Pinpoint the cell where the given text exists, returning its [x, y] midpoint coordinate. 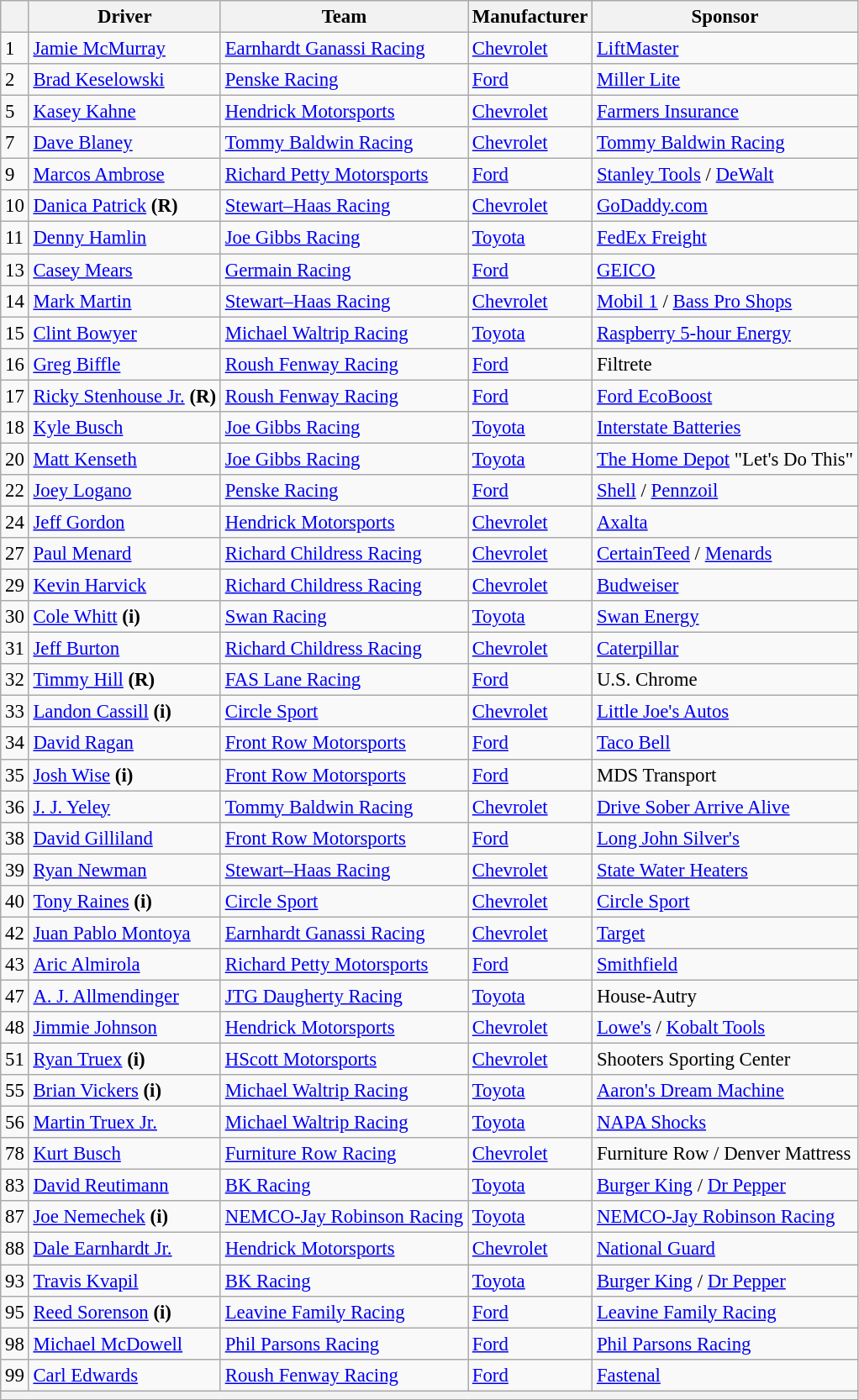
Driver [124, 17]
Interstate Batteries [725, 428]
11 [15, 238]
78 [15, 1154]
David Reutimann [124, 1186]
Paul Menard [124, 554]
Ricky Stenhouse Jr. (R) [124, 396]
Casey Mears [124, 270]
9 [15, 175]
13 [15, 270]
40 [15, 902]
Swan Racing [344, 617]
U.S. Chrome [725, 680]
Landon Cassill (i) [124, 712]
Kasey Kahne [124, 112]
99 [15, 1375]
Martin Truex Jr. [124, 1123]
Brad Keselowski [124, 80]
29 [15, 586]
Team [344, 17]
Stanley Tools / DeWalt [725, 175]
Kurt Busch [124, 1154]
43 [15, 965]
GoDaddy.com [725, 206]
Budweiser [725, 586]
10 [15, 206]
Shell / Pennzoil [725, 491]
JTG Daugherty Racing [344, 996]
Dave Blaney [124, 143]
Jeff Gordon [124, 522]
Cole Whitt (i) [124, 617]
J. J. Yeley [124, 807]
Joe Nemechek (i) [124, 1218]
A. J. Allmendinger [124, 996]
Lowe's / Kobalt Tools [725, 1028]
7 [15, 143]
Smithfield [725, 965]
Brian Vickers (i) [124, 1091]
FAS Lane Racing [344, 680]
22 [15, 491]
David Gilliland [124, 838]
98 [15, 1344]
Michael McDowell [124, 1344]
Juan Pablo Montoya [124, 933]
National Guard [725, 1249]
2 [15, 80]
Danica Patrick (R) [124, 206]
Germain Racing [344, 270]
Jeff Burton [124, 649]
Mark Martin [124, 301]
Ford EcoBoost [725, 396]
24 [15, 522]
83 [15, 1186]
39 [15, 870]
Sponsor [725, 17]
Jimmie Johnson [124, 1028]
34 [15, 744]
LiftMaster [725, 49]
Joey Logano [124, 491]
35 [15, 775]
House-Autry [725, 996]
CertainTeed / Menards [725, 554]
1 [15, 49]
Miller Lite [725, 80]
Caterpillar [725, 649]
Travis Kvapil [124, 1281]
14 [15, 301]
15 [15, 333]
NAPA Shocks [725, 1123]
Filtrete [725, 364]
95 [15, 1312]
Fastenal [725, 1375]
Little Joe's Autos [725, 712]
Manufacturer [530, 17]
HScott Motorsports [344, 1060]
17 [15, 396]
Clint Bowyer [124, 333]
33 [15, 712]
Dale Earnhardt Jr. [124, 1249]
Jamie McMurray [124, 49]
5 [15, 112]
State Water Heaters [725, 870]
Tony Raines (i) [124, 902]
Reed Sorenson (i) [124, 1312]
93 [15, 1281]
56 [15, 1123]
38 [15, 838]
87 [15, 1218]
16 [15, 364]
Greg Biffle [124, 364]
47 [15, 996]
Denny Hamlin [124, 238]
36 [15, 807]
20 [15, 459]
27 [15, 554]
Aaron's Dream Machine [725, 1091]
Kyle Busch [124, 428]
Taco Bell [725, 744]
Kevin Harvick [124, 586]
Aric Almirola [124, 965]
Josh Wise (i) [124, 775]
Ryan Truex (i) [124, 1060]
Shooters Sporting Center [725, 1060]
FedEx Freight [725, 238]
Axalta [725, 522]
Furniture Row Racing [344, 1154]
Carl Edwards [124, 1375]
Swan Energy [725, 617]
55 [15, 1091]
Marcos Ambrose [124, 175]
31 [15, 649]
Target [725, 933]
David Ragan [124, 744]
Ryan Newman [124, 870]
Farmers Insurance [725, 112]
Drive Sober Arrive Alive [725, 807]
Matt Kenseth [124, 459]
32 [15, 680]
18 [15, 428]
GEICO [725, 270]
Raspberry 5-hour Energy [725, 333]
51 [15, 1060]
Timmy Hill (R) [124, 680]
The Home Depot "Let's Do This" [725, 459]
48 [15, 1028]
30 [15, 617]
Furniture Row / Denver Mattress [725, 1154]
MDS Transport [725, 775]
42 [15, 933]
88 [15, 1249]
Long John Silver's [725, 838]
Mobil 1 / Bass Pro Shops [725, 301]
